Identify which cell holds the provided text, then report its [x, y] central coordinate. 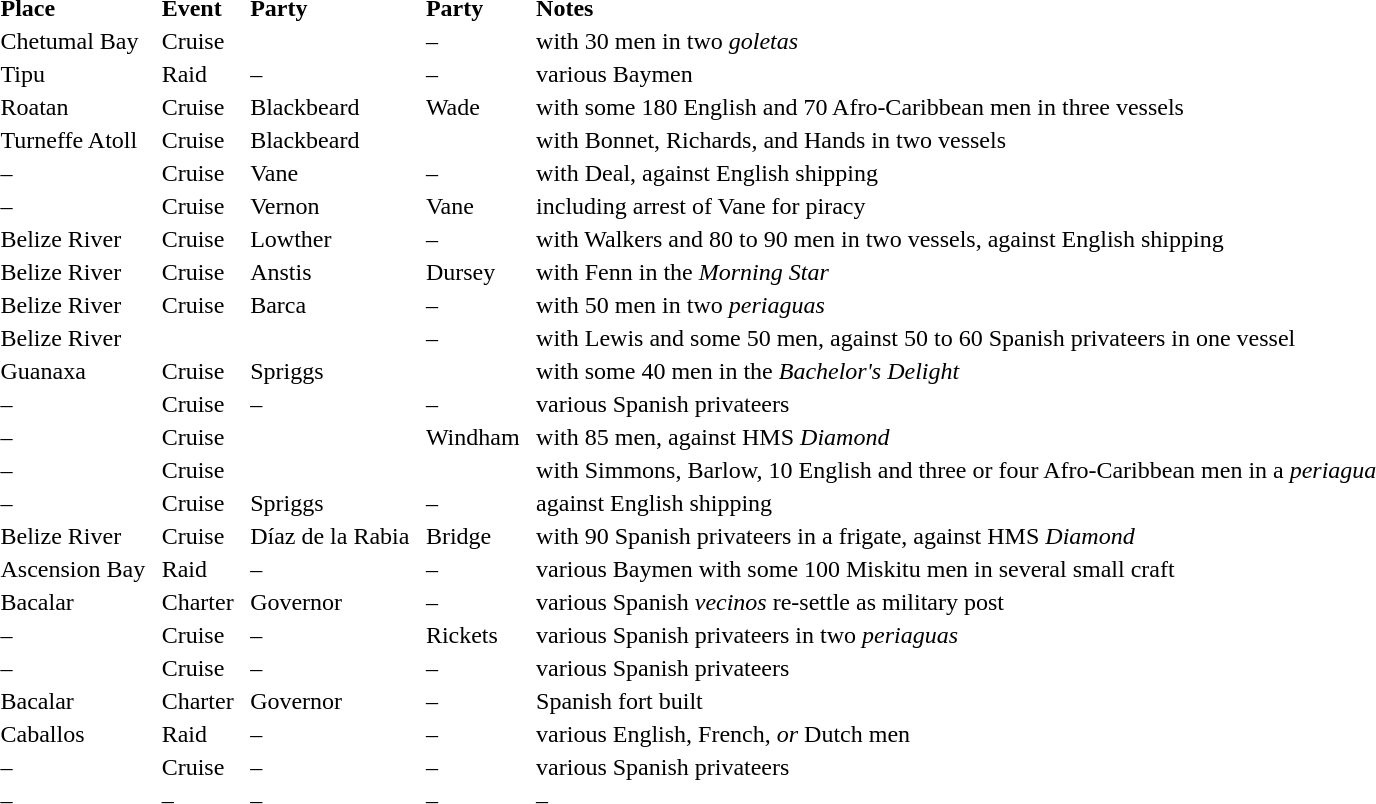
Anstis [324, 272]
Lowther [324, 239]
Vernon [324, 206]
Rickets [468, 635]
Wade [468, 107]
Windham [468, 437]
Barca [324, 305]
Bridge [468, 536]
Dursey [468, 272]
Díaz de la Rabia [324, 536]
